From the cell containing the given text, extract its center point as [X, Y] coordinate. 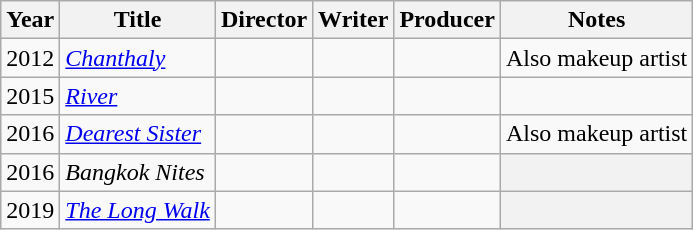
Chanthaly [138, 58]
Director [264, 20]
2019 [30, 210]
Notes [596, 20]
2012 [30, 58]
2015 [30, 96]
Bangkok Nites [138, 172]
Writer [354, 20]
Dearest Sister [138, 134]
The Long Walk [138, 210]
Producer [448, 20]
River [138, 96]
Year [30, 20]
Title [138, 20]
